Detect which cell encompasses the target text, then output its [x, y] center coordinate. 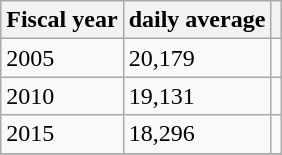
2005 [62, 58]
2010 [62, 96]
18,296 [197, 134]
20,179 [197, 58]
2015 [62, 134]
Fiscal year [62, 20]
daily average [197, 20]
19,131 [197, 96]
